Return the (X, Y) coordinate for the center point of the cell that contains the specified text.  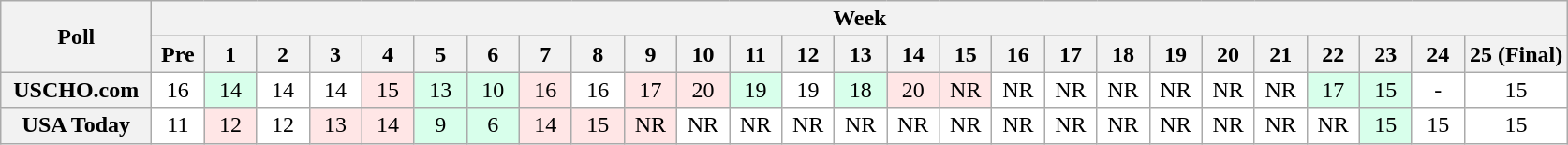
USCHO.com (77, 90)
USA Today (77, 125)
23 (1385, 54)
5 (440, 54)
21 (1280, 54)
7 (545, 54)
Week (860, 19)
8 (598, 54)
22 (1333, 54)
1 (230, 54)
4 (388, 54)
24 (1438, 54)
Poll (77, 36)
3 (335, 54)
Pre (178, 54)
2 (283, 54)
25 (Final) (1516, 54)
- (1438, 90)
